Identify which cell holds the provided text, then report its [x, y] central coordinate. 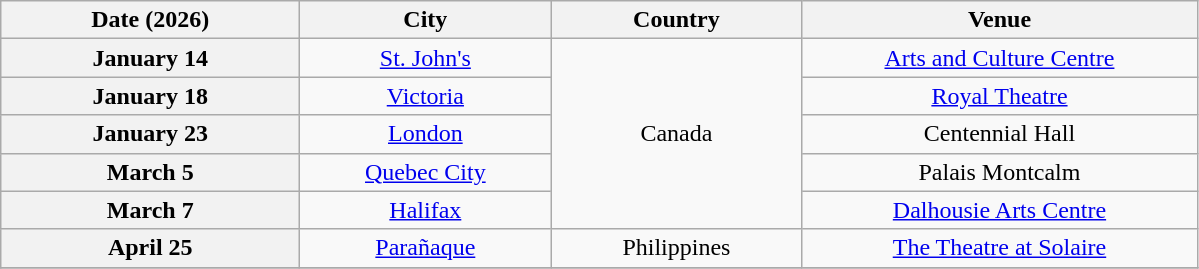
St. John's [426, 58]
March 5 [150, 172]
Date (2026) [150, 20]
Country [676, 20]
Victoria [426, 96]
April 25 [150, 248]
Dalhousie Arts Centre [1000, 210]
Centennial Hall [1000, 134]
March 7 [150, 210]
Parañaque [426, 248]
City [426, 20]
Venue [1000, 20]
The Theatre at Solaire [1000, 248]
January 14 [150, 58]
January 23 [150, 134]
Royal Theatre [1000, 96]
January 18 [150, 96]
Halifax [426, 210]
Arts and Culture Centre [1000, 58]
Palais Montcalm [1000, 172]
Philippines [676, 248]
Quebec City [426, 172]
Canada [676, 134]
London [426, 134]
